Extract the [X, Y] coordinate from the center of the cell holding the provided text.  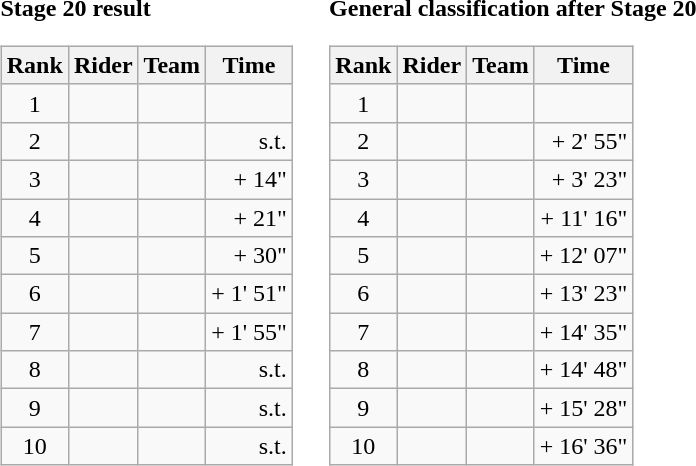
+ 2' 55" [584, 141]
+ 14' 35" [584, 332]
+ 1' 55" [250, 332]
+ 12' 07" [584, 256]
+ 11' 16" [584, 217]
+ 14' 48" [584, 370]
+ 15' 28" [584, 408]
+ 30" [250, 256]
+ 3' 23" [584, 179]
+ 1' 51" [250, 294]
+ 14" [250, 179]
+ 16' 36" [584, 446]
+ 21" [250, 217]
+ 13' 23" [584, 294]
